Find where the given text appears and provide that cell's center as (x, y) coordinate. 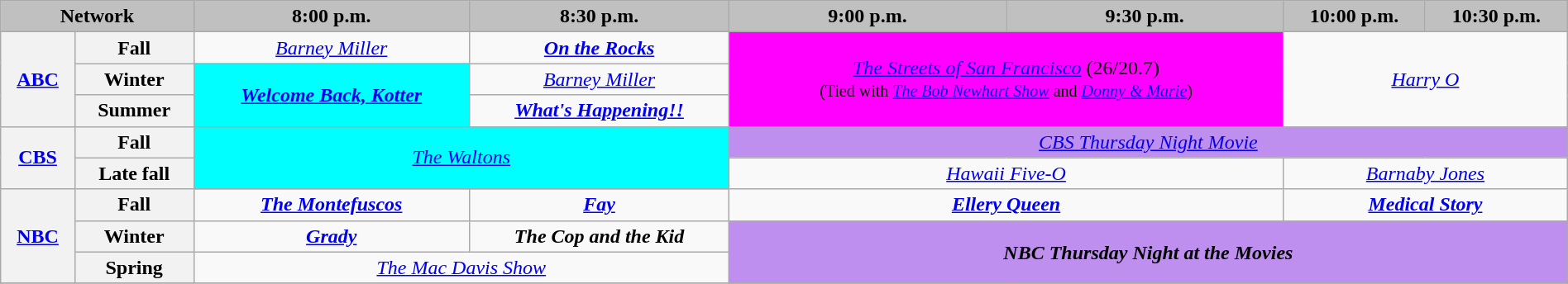
Barnaby Jones (1426, 173)
Late fall (134, 173)
8:00 p.m. (332, 17)
Spring (134, 267)
9:30 p.m. (1145, 17)
Summer (134, 111)
The Montefuscos (332, 205)
Ellery Queen (1006, 205)
Medical Story (1426, 205)
ABC (38, 79)
What's Happening!! (600, 111)
9:00 p.m. (868, 17)
On the Rocks (600, 48)
Grady (332, 236)
Fay (600, 205)
CBS (38, 158)
The Streets of San Francisco (26/20.7)(Tied with The Bob Newhart Show and Donny & Marie) (1006, 79)
NBC (38, 236)
Harry O (1426, 79)
Welcome Back, Kotter (332, 95)
The Mac Davis Show (461, 267)
10:00 p.m. (1355, 17)
Hawaii Five-O (1006, 173)
10:30 p.m. (1496, 17)
8:30 p.m. (600, 17)
The Waltons (461, 158)
Network (98, 17)
The Cop and the Kid (600, 236)
CBS Thursday Night Movie (1149, 142)
NBC Thursday Night at the Movies (1149, 252)
